From the cell containing the given text, extract its center point as [x, y] coordinate. 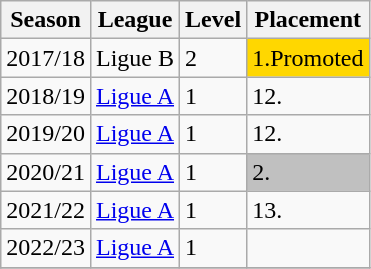
2021/22 [46, 210]
Season [46, 20]
Ligue B [134, 58]
Level [214, 20]
2020/21 [46, 172]
2017/18 [46, 58]
13. [308, 210]
Placement [308, 20]
2022/23 [46, 248]
2019/20 [46, 134]
2018/19 [46, 96]
2. [308, 172]
2 [214, 58]
League [134, 20]
1.Promoted [308, 58]
